Find where the given text appears and provide that cell's center as [x, y] coordinate. 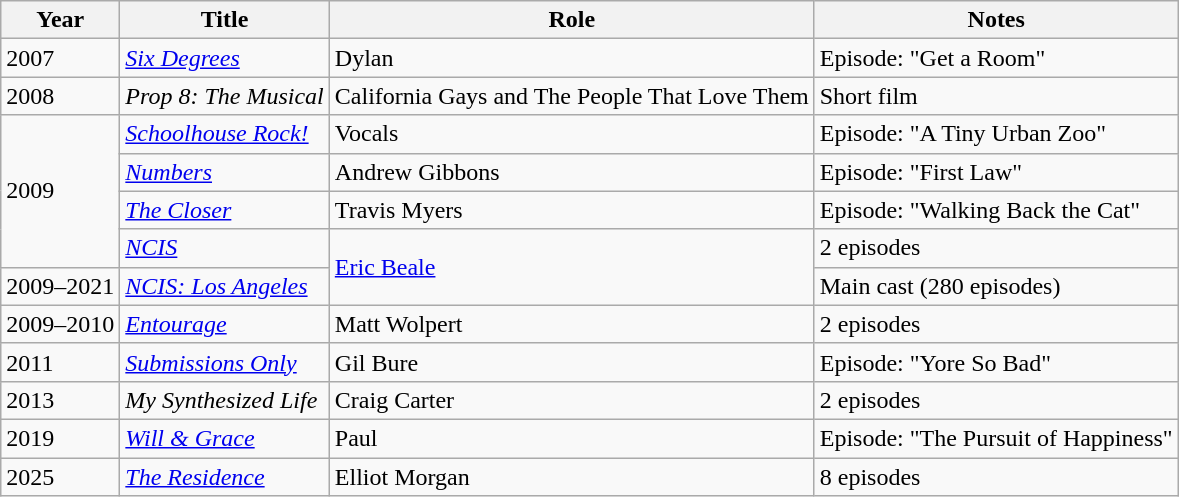
Episode: "Walking Back the Cat" [996, 210]
2009–2010 [60, 324]
NCIS: Los Angeles [224, 286]
Main cast (280 episodes) [996, 286]
2009 [60, 191]
The Closer [224, 210]
Andrew Gibbons [572, 172]
Will & Grace [224, 438]
Episode: "A Tiny Urban Zoo" [996, 134]
2008 [60, 96]
Short film [996, 96]
Dylan [572, 58]
The Residence [224, 477]
California Gays and The People That Love Them [572, 96]
Submissions Only [224, 362]
Schoolhouse Rock! [224, 134]
2019 [60, 438]
Prop 8: The Musical [224, 96]
Six Degrees [224, 58]
Elliot Morgan [572, 477]
Episode: "First Law" [996, 172]
Year [60, 20]
Gil Bure [572, 362]
2009–2021 [60, 286]
Eric Beale [572, 267]
2011 [60, 362]
Matt Wolpert [572, 324]
Title [224, 20]
Episode: "The Pursuit of Happiness" [996, 438]
Episode: "Get a Room" [996, 58]
8 episodes [996, 477]
Paul [572, 438]
Notes [996, 20]
2013 [60, 400]
NCIS [224, 248]
2007 [60, 58]
2025 [60, 477]
Travis Myers [572, 210]
Craig Carter [572, 400]
Entourage [224, 324]
My Synthesized Life [224, 400]
Numbers [224, 172]
Episode: "Yore So Bad" [996, 362]
Vocals [572, 134]
Role [572, 20]
